Scan for the cell matching the given text and deliver its [X, Y] coordinate at center. 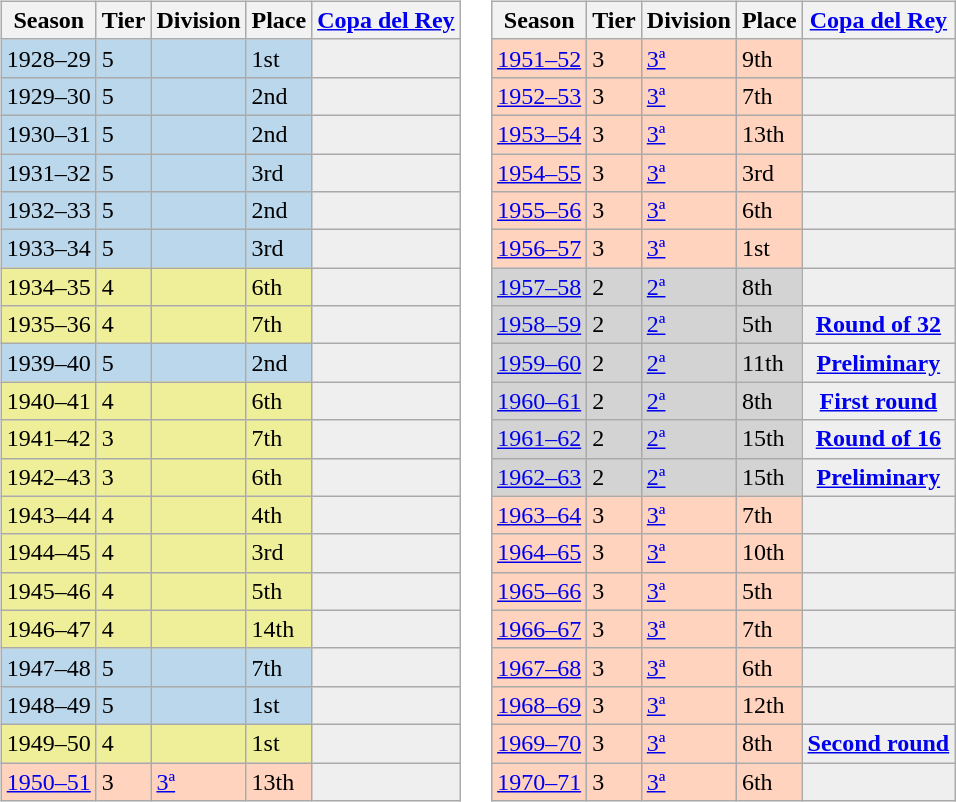
1951–52 [540, 58]
1931–32 [48, 173]
1932–33 [48, 211]
1948–49 [48, 705]
1962–63 [540, 477]
1969–70 [540, 743]
1965–66 [540, 591]
1963–64 [540, 515]
1957–58 [540, 287]
1939–40 [48, 363]
1944–45 [48, 553]
1934–35 [48, 287]
1947–48 [48, 667]
1928–29 [48, 58]
12th [769, 705]
1955–56 [540, 211]
1954–55 [540, 173]
14th [279, 629]
1959–60 [540, 363]
1930–31 [48, 134]
11th [769, 363]
1949–50 [48, 743]
1950–51 [48, 781]
1956–57 [540, 249]
1966–67 [540, 629]
1941–42 [48, 439]
1935–36 [48, 325]
1970–71 [540, 781]
1942–43 [48, 477]
1964–65 [540, 553]
1943–44 [48, 515]
10th [769, 553]
1967–68 [540, 667]
1952–53 [540, 96]
1961–62 [540, 439]
4th [279, 515]
Second round [878, 743]
Round of 16 [878, 439]
Round of 32 [878, 325]
1960–61 [540, 401]
First round [878, 401]
1933–34 [48, 249]
1940–41 [48, 401]
1945–46 [48, 591]
1929–30 [48, 96]
9th [769, 58]
1953–54 [540, 134]
1968–69 [540, 705]
1958–59 [540, 325]
1946–47 [48, 629]
